From the cell containing the given text, extract its center point as [x, y] coordinate. 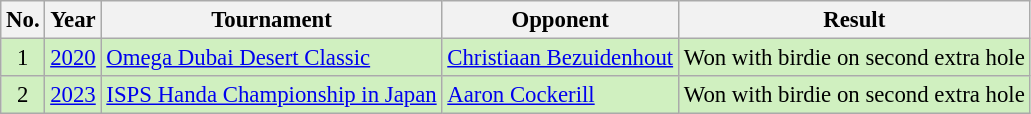
Result [854, 20]
2 [23, 95]
Tournament [272, 20]
2023 [73, 95]
Omega Dubai Desert Classic [272, 58]
1 [23, 58]
Aaron Cockerill [560, 95]
No. [23, 20]
ISPS Handa Championship in Japan [272, 95]
Opponent [560, 20]
Year [73, 20]
Christiaan Bezuidenhout [560, 58]
2020 [73, 58]
